Capture the cell that displays the provided text and extract its [x, y] central coordinate. 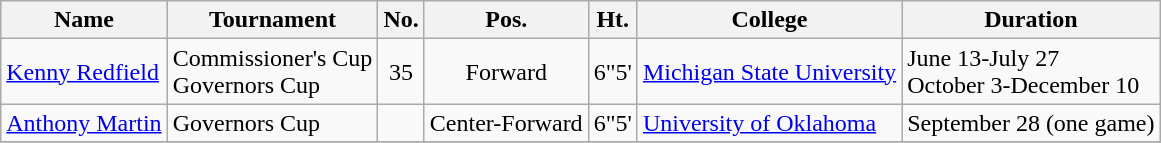
Governors Cup [272, 123]
Duration [1031, 20]
Michigan State University [769, 72]
Forward [506, 72]
Kenny Redfield [84, 72]
September 28 (one game) [1031, 123]
College [769, 20]
Center-Forward [506, 123]
Tournament [272, 20]
University of Oklahoma [769, 123]
Name [84, 20]
35 [401, 72]
June 13-July 27 October 3-December 10 [1031, 72]
Anthony Martin [84, 123]
Commissioner's Cup Governors Cup [272, 72]
Pos. [506, 20]
Ht. [612, 20]
No. [401, 20]
